Scan for the cell matching the given text and deliver its [x, y] coordinate at center. 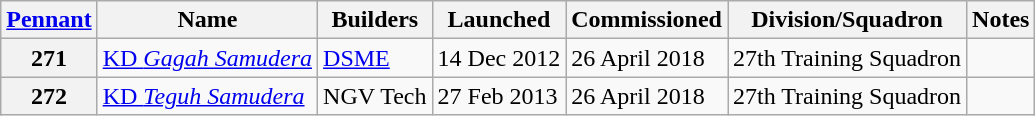
NGV Tech [375, 96]
271 [49, 58]
Launched [499, 20]
KD Teguh Samudera [207, 96]
Name [207, 20]
Builders [375, 20]
272 [49, 96]
Pennant [49, 20]
DSME [375, 58]
Division/Squadron [848, 20]
14 Dec 2012 [499, 58]
KD Gagah Samudera [207, 58]
27 Feb 2013 [499, 96]
Notes [1001, 20]
Commissioned [647, 20]
